Return [x, y] of the center of cell containing provided text 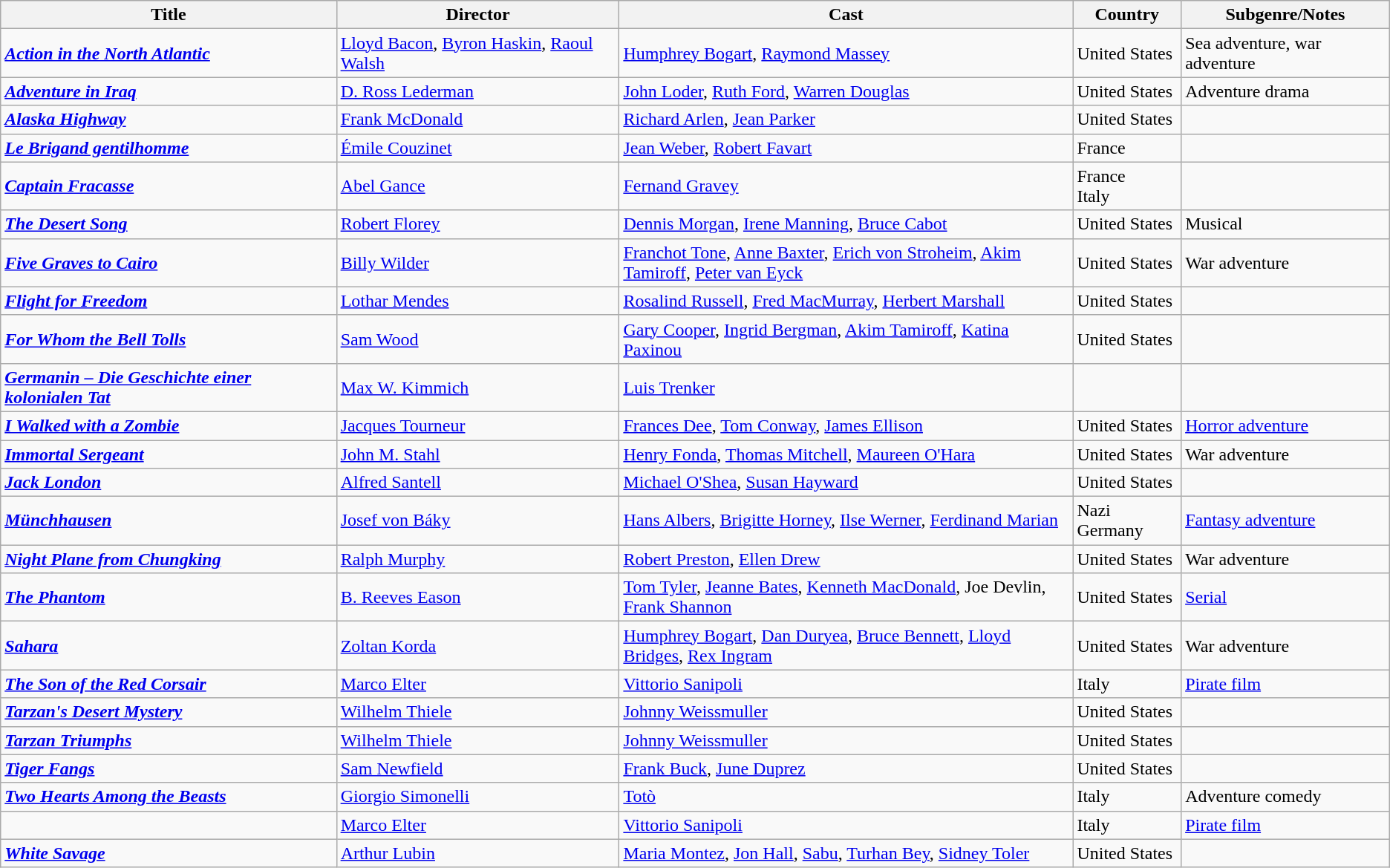
Tiger Fangs [169, 769]
Cast [846, 15]
Lothar Mendes [478, 301]
Alfred Santell [478, 483]
Adventure drama [1286, 91]
Robert Preston, Ellen Drew [846, 559]
Germanin – Die Geschichte einer kolonialen Tat [169, 388]
Robert Florey [478, 224]
B. Reeves Eason [478, 597]
Tom Tyler, Jeanne Bates, Kenneth MacDonald, Joe Devlin, Frank Shannon [846, 597]
Ralph Murphy [478, 559]
Horror adventure [1286, 425]
Rosalind Russell, Fred MacMurray, Herbert Marshall [846, 301]
Frances Dee, Tom Conway, James Ellison [846, 425]
Tarzan's Desert Mystery [169, 712]
Musical [1286, 224]
Fantasy adventure [1286, 521]
Arthur Lubin [478, 853]
Maria Montez, Jon Hall, Sabu, Turhan Bey, Sidney Toler [846, 853]
Frank Buck, June Duprez [846, 769]
Two Hearts Among the Beasts [169, 797]
Richard Arlen, Jean Parker [846, 120]
The Son of the Red Corsair [169, 684]
Country [1127, 15]
Émile Couzinet [478, 148]
Totò [846, 797]
For Whom the Bell Tolls [169, 339]
Sea adventure, war adventure [1286, 53]
Humphrey Bogart, Raymond Massey [846, 53]
FranceItaly [1127, 186]
Fernand Gravey [846, 186]
Captain Fracasse [169, 186]
Action in the North Atlantic [169, 53]
Gary Cooper, Ingrid Bergman, Akim Tamiroff, Katina Paxinou [846, 339]
Giorgio Simonelli [478, 797]
Le Brigand gentilhomme [169, 148]
White Savage [169, 853]
Sahara [169, 646]
Münchhausen [169, 521]
Adventure in Iraq [169, 91]
Flight for Freedom [169, 301]
Abel Gance [478, 186]
Five Graves to Cairo [169, 263]
Director [478, 15]
John Loder, Ruth Ford, Warren Douglas [846, 91]
Billy Wilder [478, 263]
Josef von Báky [478, 521]
Dennis Morgan, Irene Manning, Bruce Cabot [846, 224]
Lloyd Bacon, Byron Haskin, Raoul Walsh [478, 53]
Title [169, 15]
Zoltan Korda [478, 646]
Nazi Germany [1127, 521]
Tarzan Triumphs [169, 740]
John M. Stahl [478, 454]
Night Plane from Chungking [169, 559]
Immortal Sergeant [169, 454]
Max W. Kimmich [478, 388]
Jean Weber, Robert Favart [846, 148]
I Walked with a Zombie [169, 425]
Henry Fonda, Thomas Mitchell, Maureen O'Hara [846, 454]
Subgenre/Notes [1286, 15]
Michael O'Shea, Susan Hayward [846, 483]
Serial [1286, 597]
Luis Trenker [846, 388]
Humphrey Bogart, Dan Duryea, Bruce Bennett, Lloyd Bridges, Rex Ingram [846, 646]
The Phantom [169, 597]
Frank McDonald [478, 120]
Hans Albers, Brigitte Horney, Ilse Werner, Ferdinand Marian [846, 521]
Jacques Tourneur [478, 425]
D. Ross Lederman [478, 91]
Jack London [169, 483]
The Desert Song [169, 224]
Adventure comedy [1286, 797]
Sam Newfield [478, 769]
France [1127, 148]
Alaska Highway [169, 120]
Franchot Tone, Anne Baxter, Erich von Stroheim, Akim Tamiroff, Peter van Eyck [846, 263]
Sam Wood [478, 339]
